Capture the cell that displays the provided text and extract its [x, y] central coordinate. 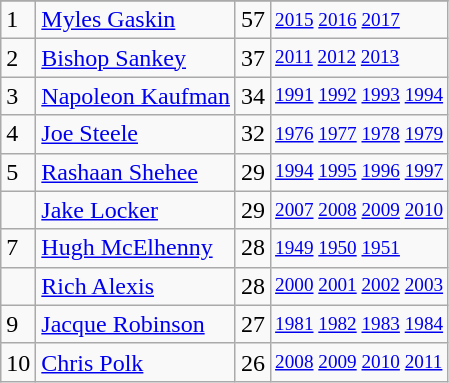
1981 1982 1983 1984 [360, 324]
2007 2008 2009 2010 [360, 210]
Napoleon Kaufman [136, 96]
Rich Alexis [136, 286]
1994 1995 1996 1997 [360, 172]
1949 1950 1951 [360, 248]
27 [252, 324]
2000 2001 2002 2003 [360, 286]
37 [252, 58]
5 [18, 172]
4 [18, 134]
Rashaan Shehee [136, 172]
2008 2009 2010 2011 [360, 362]
26 [252, 362]
2011 2012 2013 [360, 58]
32 [252, 134]
9 [18, 324]
57 [252, 20]
Jacque Robinson [136, 324]
Hugh McElhenny [136, 248]
2 [18, 58]
3 [18, 96]
Chris Polk [136, 362]
1 [18, 20]
10 [18, 362]
7 [18, 248]
2015 2016 2017 [360, 20]
Bishop Sankey [136, 58]
1976 1977 1978 1979 [360, 134]
34 [252, 96]
Jake Locker [136, 210]
Myles Gaskin [136, 20]
Joe Steele [136, 134]
1991 1992 1993 1994 [360, 96]
